Locate the cell with the specified text and output its (X, Y) center coordinate. 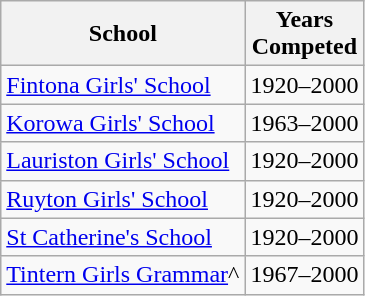
St Catherine's School (123, 237)
1967–2000 (304, 275)
Korowa Girls' School (123, 123)
School (123, 34)
1963–2000 (304, 123)
Tintern Girls Grammar^ (123, 275)
Lauriston Girls' School (123, 161)
Fintona Girls' School (123, 85)
YearsCompeted (304, 34)
Ruyton Girls' School (123, 199)
